Return the [x, y] coordinate for the center point of the cell that contains the specified text.  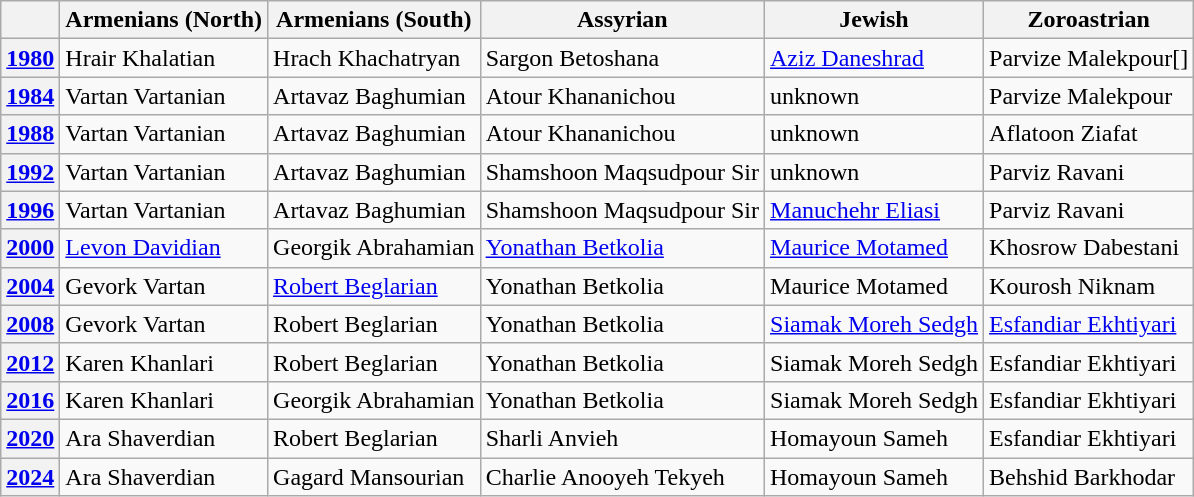
Zoroastrian [1089, 20]
Sargon Betoshana [622, 58]
Assyrian [622, 20]
2008 [30, 324]
1980 [30, 58]
Parvize Malekpour [1089, 96]
Sharli Anvieh [622, 438]
1988 [30, 134]
Parvize Malekpour[] [1089, 58]
Levon Davidian [164, 248]
1996 [30, 210]
2016 [30, 400]
Charlie Anooyeh Tekyeh [622, 477]
Kourosh Niknam [1089, 286]
Armenians (North) [164, 20]
2024 [30, 477]
2000 [30, 248]
Hrair Khalatian [164, 58]
Hrach Khachatryan [374, 58]
Jewish [874, 20]
1992 [30, 172]
Aziz Daneshrad [874, 58]
2004 [30, 286]
Gagard Mansourian [374, 477]
1984 [30, 96]
2020 [30, 438]
Armenians (South) [374, 20]
Manuchehr Eliasi [874, 210]
Aflatoon Ziafat [1089, 134]
Behshid Barkhodar [1089, 477]
Khosrow Dabestani [1089, 248]
2012 [30, 362]
